Find where the given text appears and provide that cell's center as [x, y] coordinate. 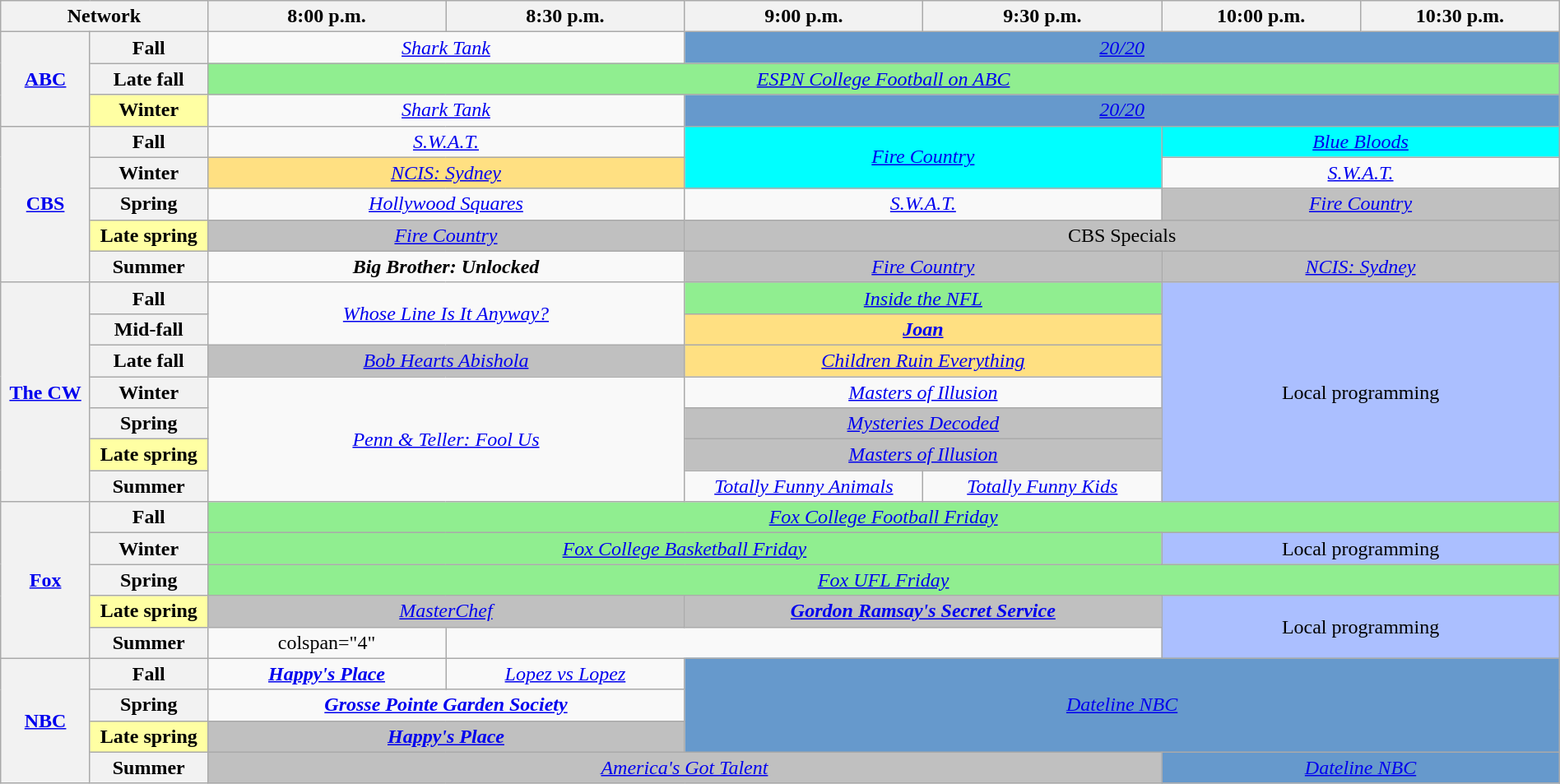
Fox College Football Friday [884, 517]
CBS [46, 204]
Penn & Teller: Fool Us [446, 439]
Inside the NFL [923, 298]
Grosse Pointe Garden Society [446, 705]
Mysteries Decoded [923, 424]
MasterChef [446, 611]
10:00 p.m. [1261, 16]
Joan [923, 329]
Mid-fall [148, 329]
Network [104, 16]
Fox [46, 580]
Totally Funny Animals [804, 486]
Bob Hearts Abishola [446, 360]
8:30 p.m. [565, 16]
10:30 p.m. [1460, 16]
Fox UFL Friday [884, 580]
CBS Specials [1122, 235]
The CW [46, 392]
Whose Line Is It Anyway? [446, 313]
NBC [46, 721]
America's Got Talent [685, 768]
Lopez vs Lopez [565, 674]
Big Brother: Unlocked [446, 267]
9:00 p.m. [804, 16]
9:30 p.m. [1042, 16]
Totally Funny Kids [1042, 486]
Fox College Basketball Friday [685, 549]
ESPN College Football on ABC [884, 79]
ABC [46, 79]
Hollywood Squares [446, 204]
8:00 p.m. [327, 16]
Gordon Ramsay's Secret Service [923, 611]
Children Ruin Everything [923, 360]
colspan="4" [327, 643]
Blue Bloods [1361, 141]
